Output the [x, y] coordinate of the center of the cell containing the given text.  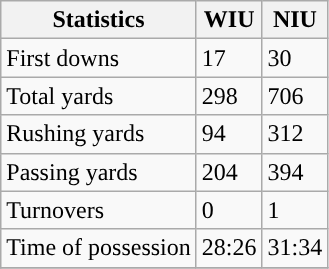
312 [295, 134]
1 [295, 210]
WIU [229, 20]
28:26 [229, 248]
Total yards [99, 96]
394 [295, 172]
30 [295, 58]
94 [229, 134]
Turnovers [99, 210]
Rushing yards [99, 134]
706 [295, 96]
0 [229, 210]
Time of possession [99, 248]
17 [229, 58]
31:34 [295, 248]
Statistics [99, 20]
204 [229, 172]
298 [229, 96]
Passing yards [99, 172]
First downs [99, 58]
NIU [295, 20]
